Detect which cell encompasses the target text, then output its [x, y] center coordinate. 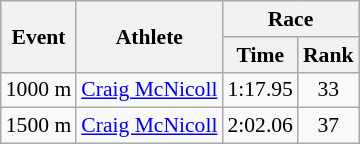
37 [328, 126]
Rank [328, 55]
Time [260, 55]
1500 m [38, 126]
1:17.95 [260, 90]
Event [38, 36]
33 [328, 90]
Athlete [149, 36]
1000 m [38, 90]
2:02.06 [260, 126]
Race [290, 19]
